Provide the [x, y] coordinate of the cell's center where the given text is located.  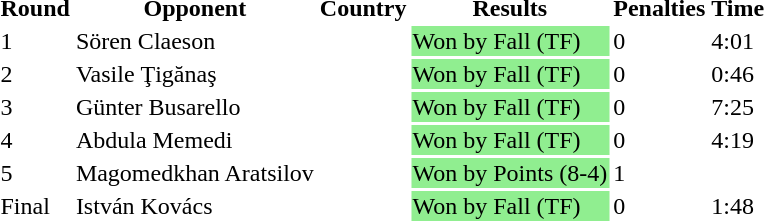
Vasile Ţigănaş [194, 74]
Günter Busarello [194, 107]
1 [660, 173]
Sören Claeson [194, 41]
István Kovács [194, 206]
Abdula Memedi [194, 140]
Won by Points (8-4) [510, 173]
Magomedkhan Aratsilov [194, 173]
